Output the (x, y) coordinate of the center of the cell containing the given text.  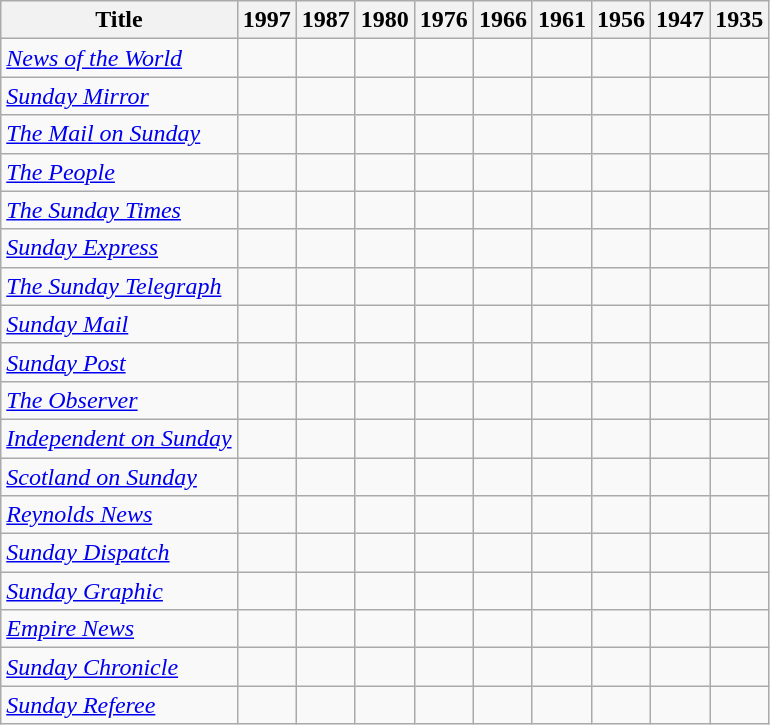
1987 (326, 20)
1956 (620, 20)
1966 (502, 20)
Sunday Express (119, 248)
News of the World (119, 58)
The Sunday Telegraph (119, 286)
Scotland on Sunday (119, 477)
Empire News (119, 629)
Reynolds News (119, 515)
The People (119, 172)
1947 (680, 20)
The Mail on Sunday (119, 134)
Independent on Sunday (119, 438)
Sunday Referee (119, 705)
Sunday Post (119, 362)
Title (119, 20)
The Observer (119, 400)
The Sunday Times (119, 210)
1961 (562, 20)
Sunday Mirror (119, 96)
1976 (444, 20)
1980 (384, 20)
1935 (740, 20)
1997 (266, 20)
Sunday Mail (119, 324)
Sunday Graphic (119, 591)
Sunday Chronicle (119, 667)
Sunday Dispatch (119, 553)
